Search for the cell housing the specified text and yield its [X, Y] center coordinate. 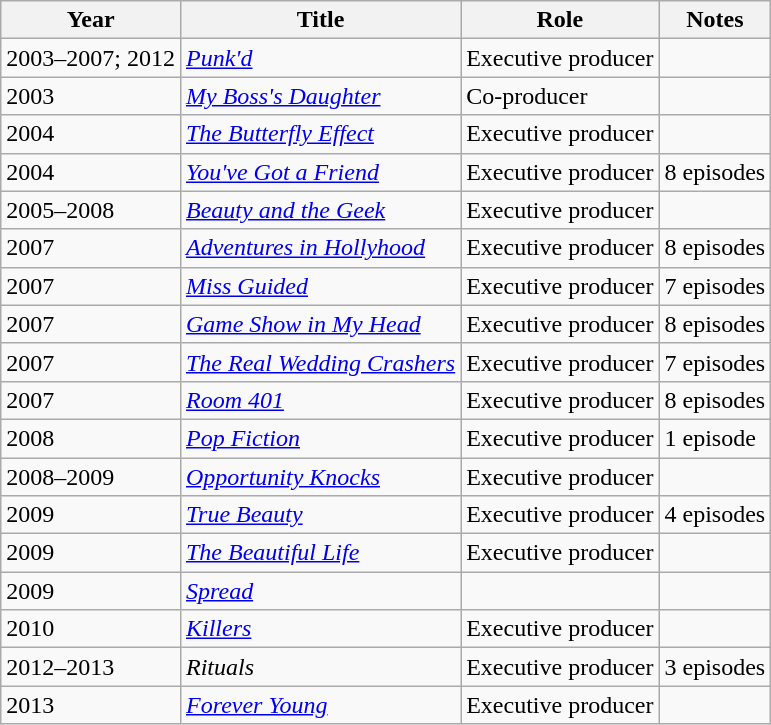
Co-producer [560, 96]
2012–2013 [91, 667]
Game Show in My Head [320, 324]
2003 [91, 96]
The Real Wedding Crashers [320, 362]
4 episodes [715, 515]
Forever Young [320, 705]
True Beauty [320, 515]
2005–2008 [91, 210]
Notes [715, 20]
Pop Fiction [320, 438]
My Boss's Daughter [320, 96]
2003–2007; 2012 [91, 58]
2008 [91, 438]
Adventures in Hollyhood [320, 248]
Title [320, 20]
1 episode [715, 438]
The Butterfly Effect [320, 134]
Room 401 [320, 400]
Role [560, 20]
3 episodes [715, 667]
2013 [91, 705]
Spread [320, 591]
Killers [320, 629]
Year [91, 20]
Miss Guided [320, 286]
Opportunity Knocks [320, 477]
You've Got a Friend [320, 172]
2010 [91, 629]
Punk'd [320, 58]
Rituals [320, 667]
Beauty and the Geek [320, 210]
The Beautiful Life [320, 553]
2008–2009 [91, 477]
